For the text-containing cell, return its midpoint in [x, y] coordinate format. 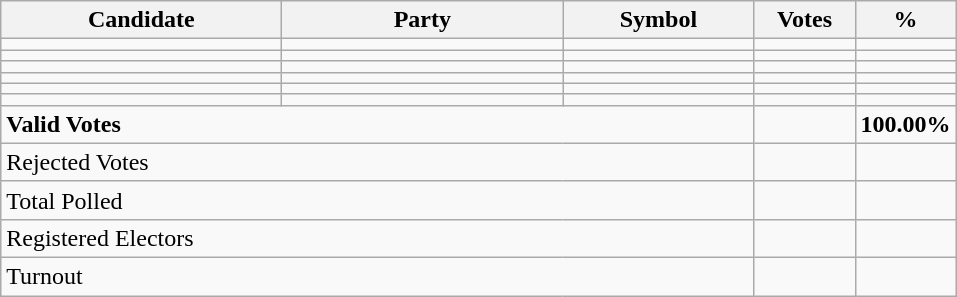
% [906, 20]
Valid Votes [378, 124]
Rejected Votes [378, 162]
Total Polled [378, 200]
100.00% [906, 124]
Turnout [378, 276]
Registered Electors [378, 238]
Party [422, 20]
Votes [804, 20]
Symbol [658, 20]
Candidate [142, 20]
